Locate the cell with the specified text and output its (x, y) center coordinate. 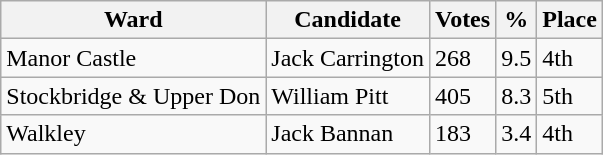
183 (462, 134)
William Pitt (348, 96)
Stockbridge & Upper Don (134, 96)
268 (462, 58)
Manor Castle (134, 58)
Jack Bannan (348, 134)
Place (570, 20)
% (516, 20)
Walkley (134, 134)
9.5 (516, 58)
405 (462, 96)
Ward (134, 20)
Votes (462, 20)
Candidate (348, 20)
3.4 (516, 134)
5th (570, 96)
8.3 (516, 96)
Jack Carrington (348, 58)
